Extract the [x, y] coordinate from the center of the cell holding the provided text.  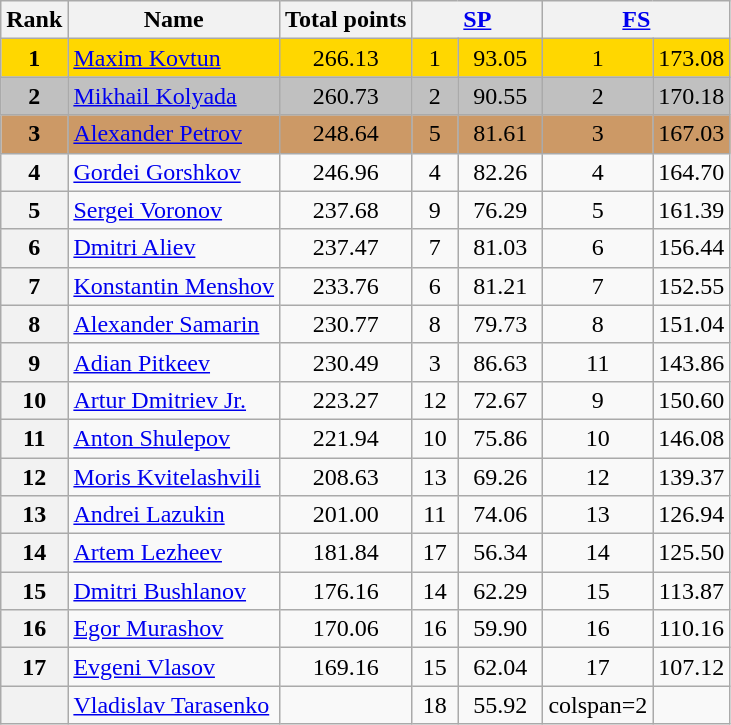
146.08 [692, 438]
Artem Lezheev [174, 553]
Gordei Gorshkov [174, 172]
266.13 [346, 58]
56.34 [500, 553]
colspan=2 [598, 705]
Mikhail Kolyada [174, 96]
FS [636, 20]
Evgeni Vlasov [174, 667]
221.94 [346, 438]
248.64 [346, 134]
230.77 [346, 324]
Total points [346, 20]
164.70 [692, 172]
223.27 [346, 400]
Anton Shulepov [174, 438]
81.03 [500, 248]
69.26 [500, 477]
181.84 [346, 553]
55.92 [500, 705]
Artur Dmitriev Jr. [174, 400]
Egor Murashov [174, 629]
173.08 [692, 58]
74.06 [500, 515]
62.29 [500, 591]
260.73 [346, 96]
125.50 [692, 553]
237.68 [346, 210]
Sergei Voronov [174, 210]
Dmitri Bushlanov [174, 591]
Vladislav Tarasenko [174, 705]
233.76 [346, 286]
113.87 [692, 591]
18 [435, 705]
Name [174, 20]
169.16 [346, 667]
143.86 [692, 362]
90.55 [500, 96]
59.90 [500, 629]
237.47 [346, 248]
72.67 [500, 400]
170.18 [692, 96]
Maxim Kovtun [174, 58]
Dmitri Aliev [174, 248]
76.29 [500, 210]
Alexander Petrov [174, 134]
75.86 [500, 438]
230.49 [346, 362]
Adian Pitkeev [174, 362]
170.06 [346, 629]
Moris Kvitelashvili [174, 477]
126.94 [692, 515]
139.37 [692, 477]
150.60 [692, 400]
Alexander Samarin [174, 324]
156.44 [692, 248]
152.55 [692, 286]
151.04 [692, 324]
208.63 [346, 477]
201.00 [346, 515]
Rank [34, 20]
79.73 [500, 324]
81.61 [500, 134]
Andrei Lazukin [174, 515]
Konstantin Menshov [174, 286]
86.63 [500, 362]
110.16 [692, 629]
SP [478, 20]
167.03 [692, 134]
246.96 [346, 172]
176.16 [346, 591]
62.04 [500, 667]
81.21 [500, 286]
107.12 [692, 667]
161.39 [692, 210]
82.26 [500, 172]
93.05 [500, 58]
